From the cell containing the given text, extract its center point as (x, y) coordinate. 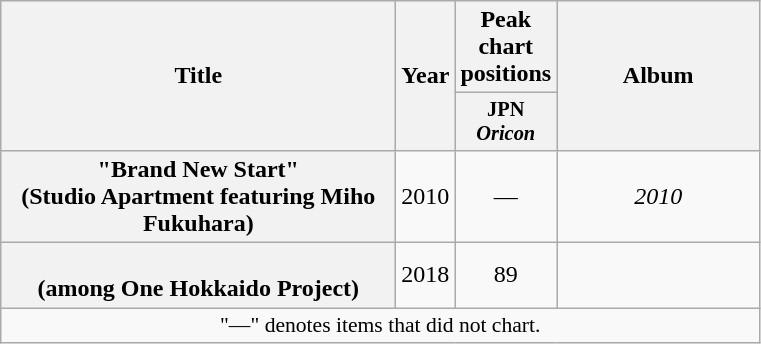
Album (658, 76)
Title (198, 76)
"Brand New Start"(Studio Apartment featuring Miho Fukuhara) (198, 196)
89 (506, 276)
Year (426, 76)
— (506, 196)
Peak chart positions (506, 47)
JPN Oricon (506, 122)
2018 (426, 276)
(among One Hokkaido Project) (198, 276)
"—" denotes items that did not chart. (380, 326)
